Detect which cell encompasses the target text, then output its (x, y) center coordinate. 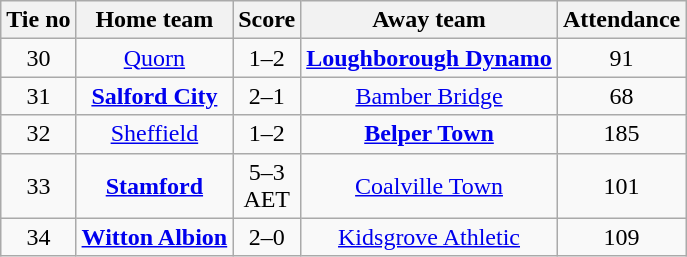
109 (621, 237)
32 (38, 134)
Kidsgrove Athletic (430, 237)
30 (38, 58)
Quorn (154, 58)
31 (38, 96)
2–1 (267, 96)
5–3AET (267, 186)
185 (621, 134)
Witton Albion (154, 237)
Tie no (38, 20)
Stamford (154, 186)
33 (38, 186)
Home team (154, 20)
Attendance (621, 20)
Bamber Bridge (430, 96)
91 (621, 58)
Salford City (154, 96)
Belper Town (430, 134)
101 (621, 186)
34 (38, 237)
Sheffield (154, 134)
68 (621, 96)
2–0 (267, 237)
Coalville Town (430, 186)
Score (267, 20)
Loughborough Dynamo (430, 58)
Away team (430, 20)
